Find where the given text appears and provide that cell's center as [X, Y] coordinate. 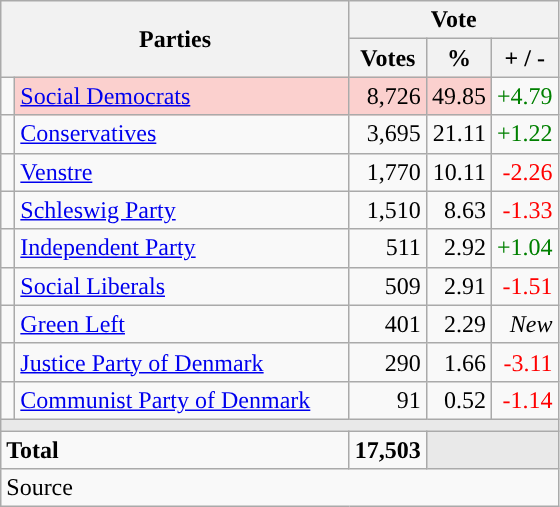
290 [388, 362]
Parties [176, 39]
0.52 [458, 400]
1,510 [388, 210]
Social Liberals [182, 286]
+1.04 [524, 248]
Source [280, 488]
511 [388, 248]
3,695 [388, 134]
-2.26 [524, 172]
Schleswig Party [182, 210]
21.11 [458, 134]
2.29 [458, 324]
Conservatives [182, 134]
Green Left [182, 324]
+ / - [524, 58]
1.66 [458, 362]
+1.22 [524, 134]
-1.33 [524, 210]
8,726 [388, 96]
Vote [454, 20]
49.85 [458, 96]
Social Democrats [182, 96]
509 [388, 286]
2.91 [458, 286]
10.11 [458, 172]
8.63 [458, 210]
-1.51 [524, 286]
17,503 [388, 449]
New [524, 324]
Total [176, 449]
91 [388, 400]
401 [388, 324]
2.92 [458, 248]
-1.14 [524, 400]
Independent Party [182, 248]
Communist Party of Denmark [182, 400]
Justice Party of Denmark [182, 362]
Venstre [182, 172]
Votes [388, 58]
% [458, 58]
-3.11 [524, 362]
+4.79 [524, 96]
1,770 [388, 172]
